Pinpoint the cell where the given text exists, returning its (X, Y) midpoint coordinate. 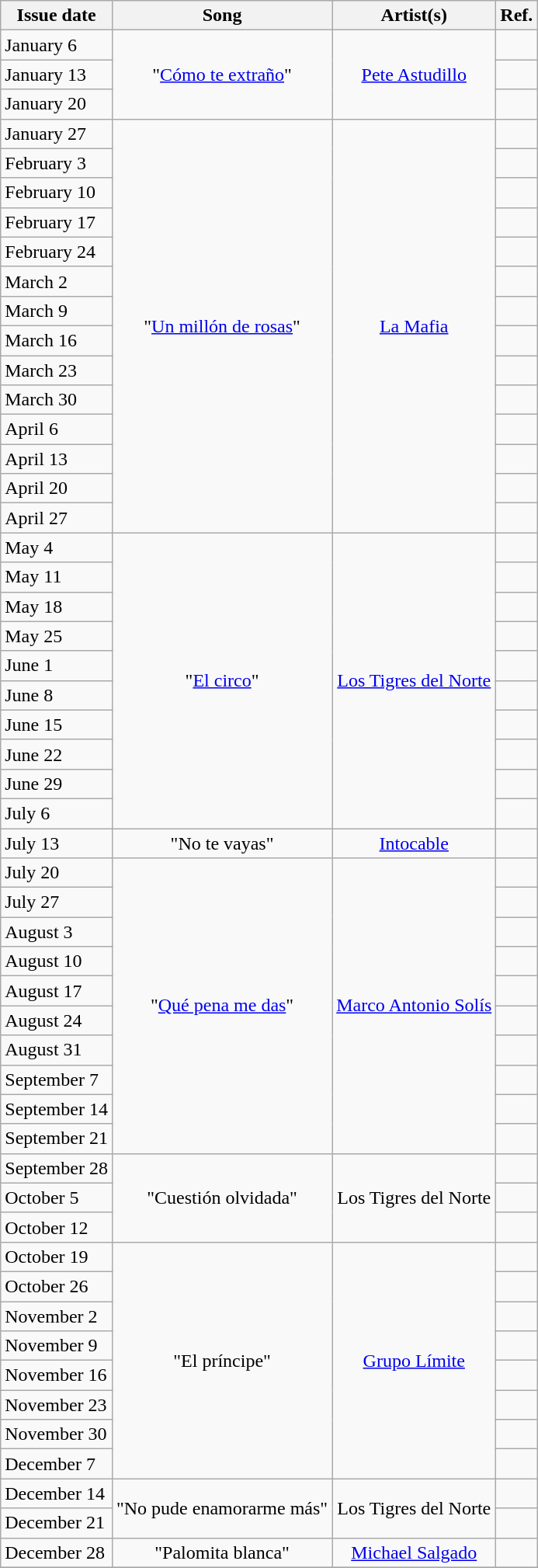
Ref. (517, 16)
"Cómo te extraño" (222, 75)
August 24 (57, 1020)
March 23 (57, 370)
"No pude enamorarme más" (222, 1508)
January 13 (57, 75)
October 5 (57, 1198)
July 6 (57, 813)
July 27 (57, 902)
"Qué pena me das" (222, 1007)
Michael Salgado (415, 1552)
September 7 (57, 1080)
February 10 (57, 193)
April 20 (57, 488)
August 3 (57, 932)
Marco Antonio Solís (415, 1007)
April 27 (57, 518)
November 30 (57, 1434)
March 16 (57, 340)
March 30 (57, 400)
"Un millón de rosas" (222, 326)
October 12 (57, 1227)
October 26 (57, 1286)
August 10 (57, 961)
"Cuestión olvidada" (222, 1198)
March 9 (57, 311)
November 2 (57, 1316)
"Palomita blanca" (222, 1552)
January 27 (57, 134)
August 31 (57, 1050)
June 22 (57, 754)
September 21 (57, 1139)
April 6 (57, 429)
October 19 (57, 1257)
"El príncipe" (222, 1360)
November 23 (57, 1405)
June 1 (57, 666)
June 29 (57, 784)
December 28 (57, 1552)
"No te vayas" (222, 843)
March 2 (57, 281)
Song (222, 16)
February 17 (57, 222)
July 13 (57, 843)
December 14 (57, 1493)
Intocable (415, 843)
December 7 (57, 1464)
June 8 (57, 695)
January 20 (57, 104)
April 13 (57, 459)
May 11 (57, 577)
Issue date (57, 16)
July 20 (57, 873)
May 18 (57, 607)
November 9 (57, 1346)
Grupo Límite (415, 1360)
February 24 (57, 252)
November 16 (57, 1375)
June 15 (57, 725)
September 14 (57, 1109)
January 6 (57, 45)
Pete Astudillo (415, 75)
"El circo" (222, 680)
May 4 (57, 548)
August 17 (57, 991)
December 21 (57, 1523)
September 28 (57, 1168)
La Mafia (415, 326)
May 25 (57, 636)
February 3 (57, 163)
Artist(s) (415, 16)
